Identify which cell holds the provided text, then report its (x, y) central coordinate. 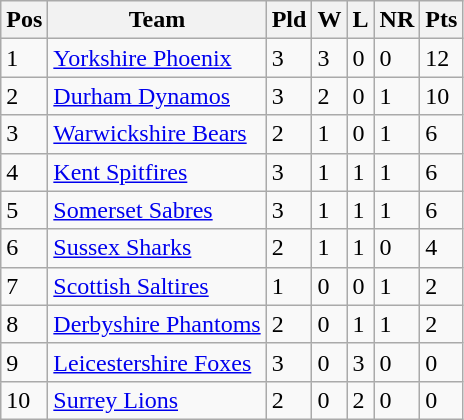
Scottish Saltires (157, 286)
Team (157, 20)
Warwickshire Bears (157, 134)
Somerset Sabres (157, 210)
5 (24, 210)
Derbyshire Phantoms (157, 324)
12 (442, 58)
Sussex Sharks (157, 248)
W (330, 20)
L (360, 20)
Yorkshire Phoenix (157, 58)
9 (24, 362)
NR (397, 20)
Pos (24, 20)
Kent Spitfires (157, 172)
Pld (289, 20)
7 (24, 286)
Pts (442, 20)
Durham Dynamos (157, 96)
Leicestershire Foxes (157, 362)
Surrey Lions (157, 400)
8 (24, 324)
